Output the [X, Y] coordinate of the center of the cell containing the given text.  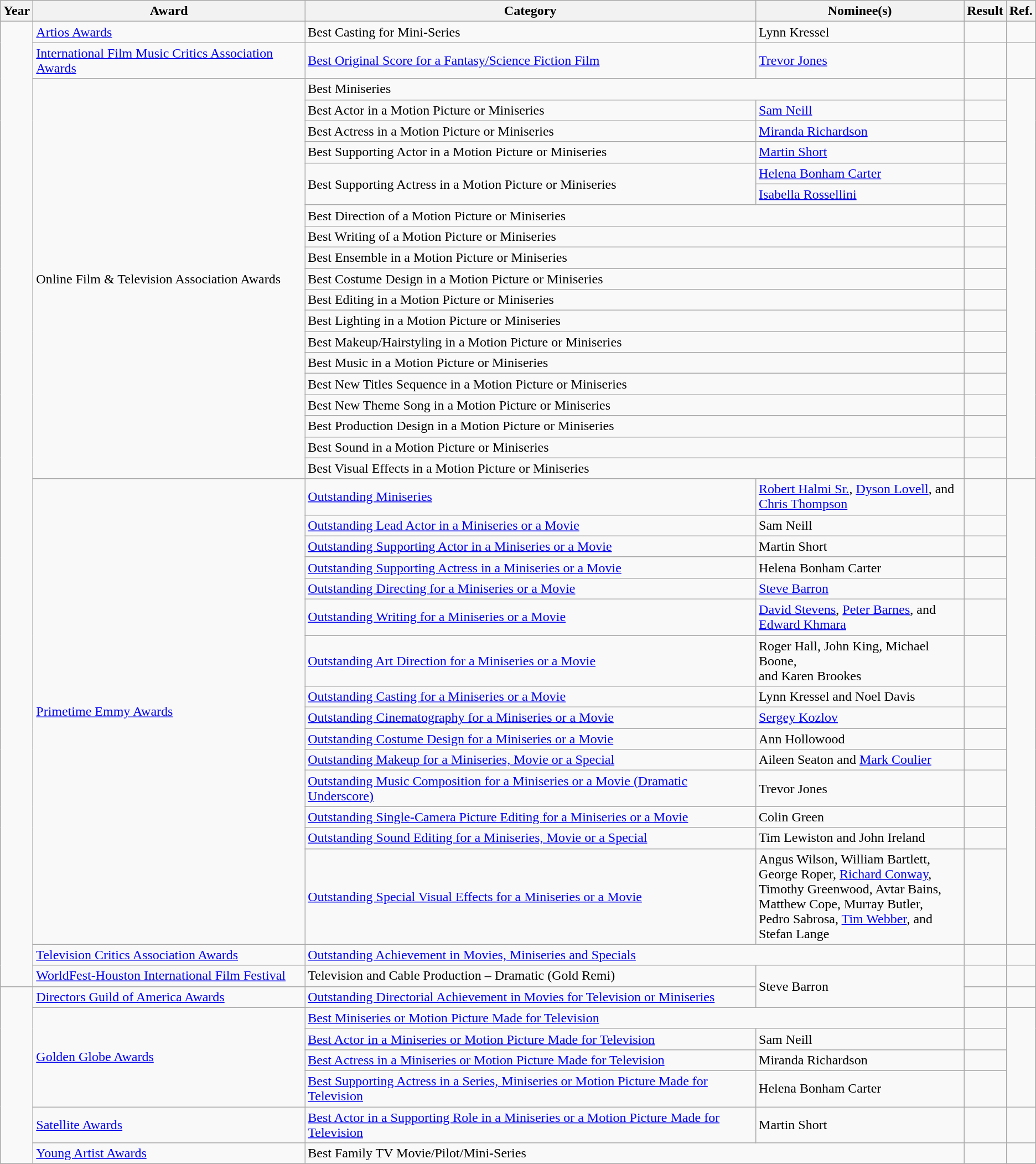
Best Supporting Actress in a Motion Picture or Miniseries [530, 184]
Outstanding Supporting Actress in a Miniseries or a Movie [530, 567]
Young Artist Awards [169, 1153]
Best Actress in a Miniseries or Motion Picture Made for Television [530, 1060]
Best Costume Design in a Motion Picture or Miniseries [634, 278]
Best Visual Effects in a Motion Picture or Miniseries [634, 468]
Roger Hall, John King, Michael Boone, and Karen Brookes [860, 661]
Outstanding Costume Design for a Miniseries or a Movie [530, 739]
Outstanding Achievement in Movies, Miniseries and Specials [634, 955]
Best New Theme Song in a Motion Picture or Miniseries [634, 405]
Best Family TV Movie/Pilot/Mini-Series [634, 1153]
Result [985, 11]
Directors Guild of America Awards [169, 997]
Award [169, 11]
Robert Halmi Sr., Dyson Lovell, and Chris Thompson [860, 497]
Best Actor in a Motion Picture or Miniseries [530, 110]
Outstanding Lead Actor in a Miniseries or a Movie [530, 525]
Isabella Rossellini [860, 194]
Outstanding Music Composition for a Miniseries or a Movie (Dramatic Underscore) [530, 788]
Best Supporting Actor in a Motion Picture or Miniseries [530, 152]
Outstanding Directing for a Miniseries or a Movie [530, 588]
Outstanding Writing for a Miniseries or a Movie [530, 617]
Best Casting for Mini-Series [530, 32]
Outstanding Sound Editing for a Miniseries, Movie or a Special [530, 838]
Best Editing in a Motion Picture or Miniseries [634, 300]
Best Production Design in a Motion Picture or Miniseries [634, 426]
Best Actor in a Miniseries or Motion Picture Made for Television [530, 1039]
Best Direction of a Motion Picture or Miniseries [634, 215]
Best Sound in a Motion Picture or Miniseries [634, 447]
Best Actor in a Supporting Role in a Miniseries or a Motion Picture Made for Television [530, 1125]
Television Critics Association Awards [169, 955]
Outstanding Special Visual Effects for a Miniseries or a Movie [530, 897]
Best Supporting Actress in a Series, Miniseries or Motion Picture Made for Television [530, 1088]
Outstanding Art Direction for a Miniseries or a Movie [530, 661]
Satellite Awards [169, 1125]
Sergey Kozlov [860, 718]
International Film Music Critics Association Awards [169, 61]
Colin Green [860, 817]
Online Film & Television Association Awards [169, 279]
Golden Globe Awards [169, 1057]
Category [530, 11]
Nominee(s) [860, 11]
Best Music in a Motion Picture or Miniseries [634, 363]
Year [17, 11]
WorldFest-Houston International Film Festival [169, 976]
Outstanding Supporting Actor in a Miniseries or a Movie [530, 546]
Best Actress in a Motion Picture or Miniseries [530, 131]
Aileen Seaton and Mark Coulier [860, 760]
Best Writing of a Motion Picture or Miniseries [634, 236]
Ann Hollowood [860, 739]
Tim Lewiston and John Ireland [860, 838]
Best Original Score for a Fantasy/Science Fiction Film [530, 61]
Best Miniseries or Motion Picture Made for Television [634, 1018]
Lynn Kressel and Noel Davis [860, 697]
Television and Cable Production – Dramatic (Gold Remi) [530, 976]
Best Lighting in a Motion Picture or Miniseries [634, 321]
Outstanding Makeup for a Miniseries, Movie or a Special [530, 760]
Best Miniseries [634, 89]
Outstanding Single-Camera Picture Editing for a Miniseries or a Movie [530, 817]
Outstanding Casting for a Miniseries or a Movie [530, 697]
Best New Titles Sequence in a Motion Picture or Miniseries [634, 384]
David Stevens, Peter Barnes, and Edward Khmara [860, 617]
Outstanding Miniseries [530, 497]
Ref. [1021, 11]
Outstanding Directorial Achievement in Movies for Television or Miniseries [530, 997]
Best Makeup/Hairstyling in a Motion Picture or Miniseries [634, 342]
Artios Awards [169, 32]
Outstanding Cinematography for a Miniseries or a Movie [530, 718]
Primetime Emmy Awards [169, 712]
Lynn Kressel [860, 32]
Best Ensemble in a Motion Picture or Miniseries [634, 257]
